Capture the cell that displays the provided text and extract its [X, Y] central coordinate. 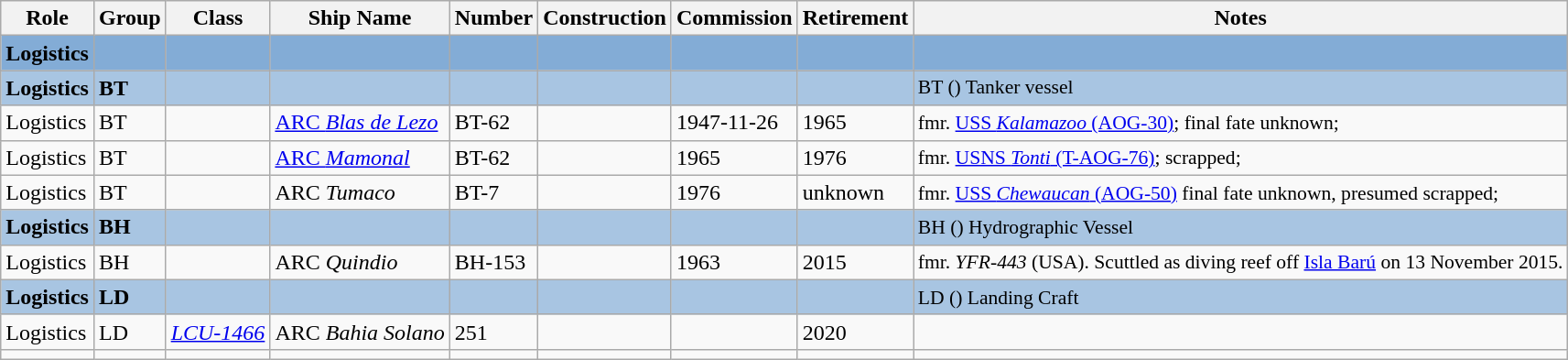
BH () Hydrographic Vessel [1241, 227]
1947-11-26 [734, 123]
ARC Tumaco [360, 192]
ARC Mamonal [360, 158]
Notes [1241, 18]
Commission [734, 18]
2015 [855, 262]
Ship Name [360, 18]
2020 [855, 332]
Number [493, 18]
BH-153 [493, 262]
LCU-1466 [218, 332]
fmr. USS Kalamazoo (AOG-30); final fate unknown; [1241, 123]
BT () Tanker vessel [1241, 88]
ARC Quindio [360, 262]
fmr. USNS Tonti (T-AOG-76); scrapped; [1241, 158]
Construction [605, 18]
Class [218, 18]
ARC Bahia Solano [360, 332]
Retirement [855, 18]
fmr. USS Chewaucan (AOG-50) final fate unknown, presumed scrapped; [1241, 192]
1963 [734, 262]
Group [130, 18]
LD () Landing Craft [1241, 297]
fmr. YFR-443 (USA). Scuttled as diving reef off Isla Barú on 13 November 2015. [1241, 262]
BT-7 [493, 192]
unknown [855, 192]
Role [48, 18]
ARC Blas de Lezo [360, 123]
251 [493, 332]
